Locate the cell with the specified text and output its [X, Y] center coordinate. 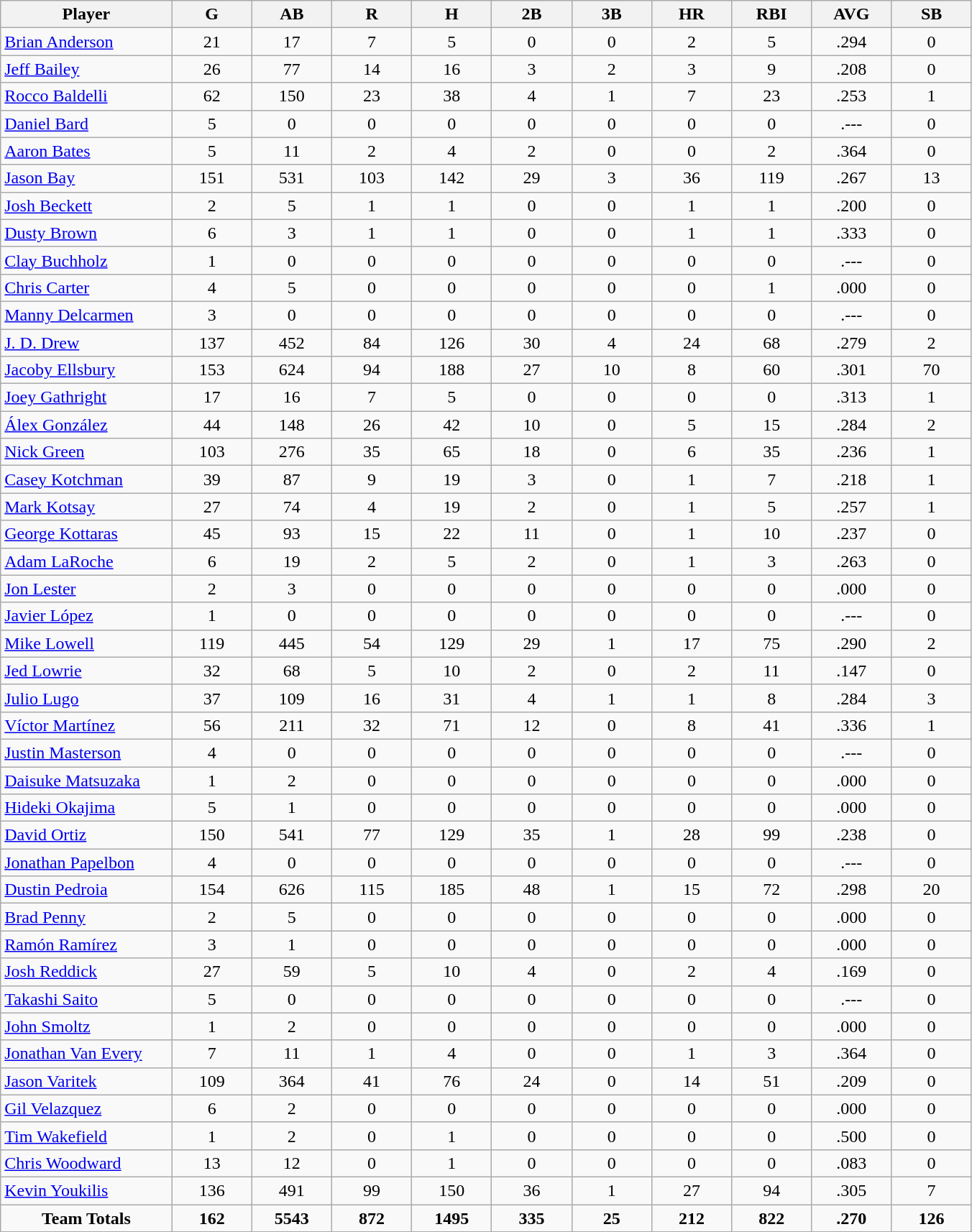
2B [532, 14]
Dusty Brown [86, 233]
.333 [851, 233]
Ramón Ramírez [86, 944]
.290 [851, 643]
Clay Buchholz [86, 260]
Jason Varitek [86, 1081]
Team Totals [86, 1218]
.279 [851, 343]
Nick Green [86, 452]
38 [451, 96]
87 [292, 479]
Manny Delcarmen [86, 315]
Mike Lowell [86, 643]
31 [451, 698]
65 [451, 452]
445 [292, 643]
42 [451, 425]
RBI [772, 14]
148 [292, 425]
Mark Kotsay [86, 507]
1495 [451, 1218]
872 [371, 1218]
822 [772, 1218]
Adam LaRoche [86, 561]
AB [292, 14]
G [211, 14]
Takashi Saito [86, 999]
.294 [851, 42]
56 [211, 725]
.169 [851, 972]
115 [371, 890]
.147 [851, 671]
Javier López [86, 616]
624 [292, 370]
.500 [851, 1136]
Casey Kotchman [86, 479]
.083 [851, 1163]
Brad Penny [86, 917]
George Kottaras [86, 534]
75 [772, 643]
37 [211, 698]
3B [611, 14]
Gil Velazquez [86, 1108]
Josh Reddick [86, 972]
J. D. Drew [86, 343]
74 [292, 507]
John Smoltz [86, 1026]
.209 [851, 1081]
45 [211, 534]
Jeff Bailey [86, 69]
18 [532, 452]
HR [692, 14]
44 [211, 425]
.208 [851, 69]
Daniel Bard [86, 124]
153 [211, 370]
.238 [851, 835]
137 [211, 343]
.200 [851, 206]
.305 [851, 1190]
.270 [851, 1218]
62 [211, 96]
93 [292, 534]
59 [292, 972]
39 [211, 479]
Tim Wakefield [86, 1136]
Kevin Youkilis [86, 1190]
211 [292, 725]
Julio Lugo [86, 698]
30 [532, 343]
.336 [851, 725]
Rocco Baldelli [86, 96]
136 [211, 1190]
185 [451, 890]
.298 [851, 890]
Dustin Pedroia [86, 890]
Josh Beckett [86, 206]
60 [772, 370]
.301 [851, 370]
Jason Bay [86, 178]
151 [211, 178]
212 [692, 1218]
.236 [851, 452]
154 [211, 890]
.267 [851, 178]
H [451, 14]
5543 [292, 1218]
Chris Carter [86, 288]
Jonathan Van Every [86, 1054]
531 [292, 178]
Aaron Bates [86, 151]
71 [451, 725]
.263 [851, 561]
R [371, 14]
72 [772, 890]
Player [86, 14]
188 [451, 370]
.257 [851, 507]
25 [611, 1218]
335 [532, 1218]
142 [451, 178]
541 [292, 835]
Daisuke Matsuzaka [86, 780]
70 [932, 370]
David Ortiz [86, 835]
276 [292, 452]
21 [211, 42]
AVG [851, 14]
84 [371, 343]
Víctor Martínez [86, 725]
.218 [851, 479]
51 [772, 1081]
28 [692, 835]
626 [292, 890]
20 [932, 890]
48 [532, 890]
Jacoby Ellsbury [86, 370]
364 [292, 1081]
Jed Lowrie [86, 671]
54 [371, 643]
491 [292, 1190]
.313 [851, 397]
Jonathan Papelbon [86, 863]
Hideki Okajima [86, 808]
22 [451, 534]
Justin Masterson [86, 753]
452 [292, 343]
Chris Woodward [86, 1163]
.253 [851, 96]
Joey Gathright [86, 397]
Jon Lester [86, 589]
Brian Anderson [86, 42]
SB [932, 14]
Álex González [86, 425]
76 [451, 1081]
.237 [851, 534]
162 [211, 1218]
